For the text-containing cell, return its midpoint in (X, Y) coordinate format. 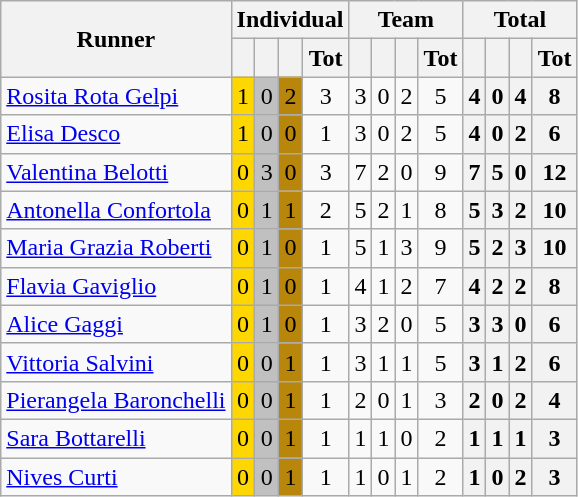
12 (554, 172)
Runner (116, 39)
Valentina Belotti (116, 172)
Total (520, 20)
Maria Grazia Roberti (116, 248)
Individual (290, 20)
Pierangela Baronchelli (116, 400)
Flavia Gaviglio (116, 286)
Sara Bottarelli (116, 438)
Team (406, 20)
Nives Curti (116, 477)
Antonella Confortola (116, 210)
Elisa Desco (116, 134)
Rosita Rota Gelpi (116, 96)
Vittoria Salvini (116, 362)
Alice Gaggi (116, 324)
